Pinpoint the cell where the given text exists, returning its (x, y) midpoint coordinate. 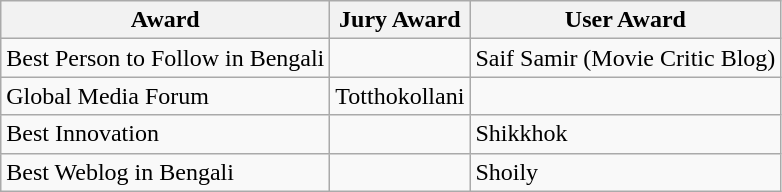
Shikkhok (626, 134)
Best Person to Follow in Bengali (166, 58)
Global Media Forum (166, 96)
Totthokollani (400, 96)
User Award (626, 20)
Best Weblog in Bengali (166, 172)
Shoily (626, 172)
Jury Award (400, 20)
Award (166, 20)
Saif Samir (Movie Critic Blog) (626, 58)
Best Innovation (166, 134)
